For the text-containing cell, return its midpoint in [x, y] coordinate format. 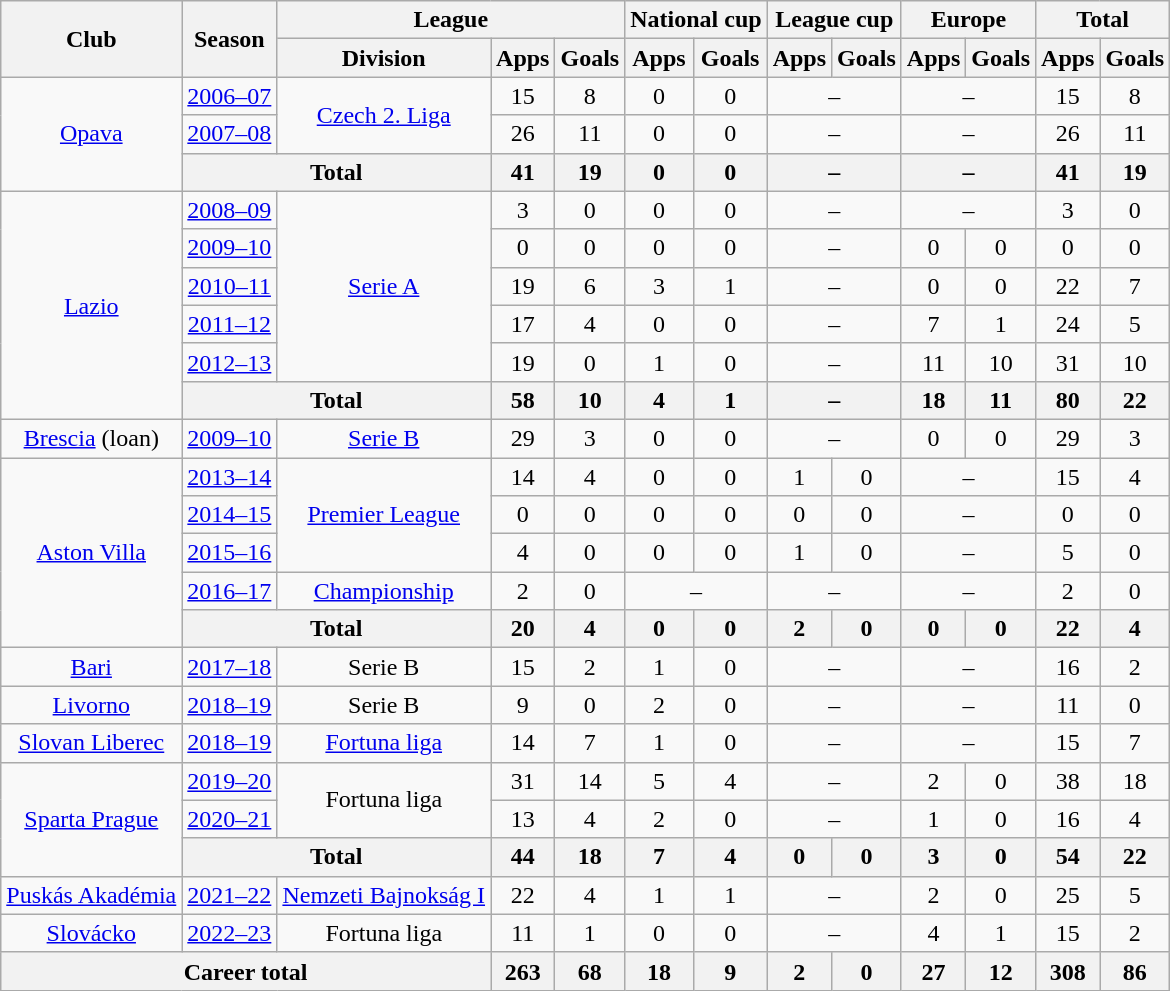
20 [523, 629]
2007–08 [230, 134]
27 [933, 971]
2013–14 [230, 477]
2006–07 [230, 96]
2017–18 [230, 667]
Club [92, 39]
2016–17 [230, 591]
2008–09 [230, 210]
263 [523, 971]
2019–20 [230, 781]
86 [1135, 971]
Livorno [92, 705]
2014–15 [230, 515]
58 [523, 400]
Serie A [384, 286]
2012–13 [230, 362]
2010–11 [230, 286]
2022–23 [230, 933]
2015–16 [230, 553]
National cup [696, 20]
Czech 2. Liga [384, 115]
Career total [246, 971]
Sparta Prague [92, 819]
13 [523, 819]
League [451, 20]
6 [590, 286]
12 [1001, 971]
25 [1068, 895]
Brescia (loan) [92, 438]
Championship [384, 591]
Slovan Liberec [92, 743]
24 [1068, 324]
League cup [834, 20]
Puskás Akadémia [92, 895]
Aston Villa [92, 553]
68 [590, 971]
17 [523, 324]
Europe [968, 20]
80 [1068, 400]
Nemzeti Bajnokság I [384, 895]
Opava [92, 134]
2021–22 [230, 895]
308 [1068, 971]
Season [230, 39]
Lazio [92, 305]
2020–21 [230, 819]
Bari [92, 667]
54 [1068, 857]
38 [1068, 781]
Premier League [384, 515]
Division [384, 58]
2011–12 [230, 324]
44 [523, 857]
Slovácko [92, 933]
